Search for the cell housing the specified text and yield its (X, Y) center coordinate. 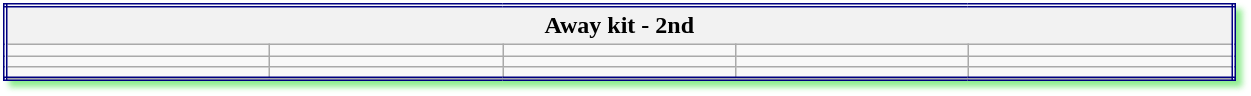
Away kit - 2nd (619, 25)
